For the text-containing cell, return its midpoint in [X, Y] coordinate format. 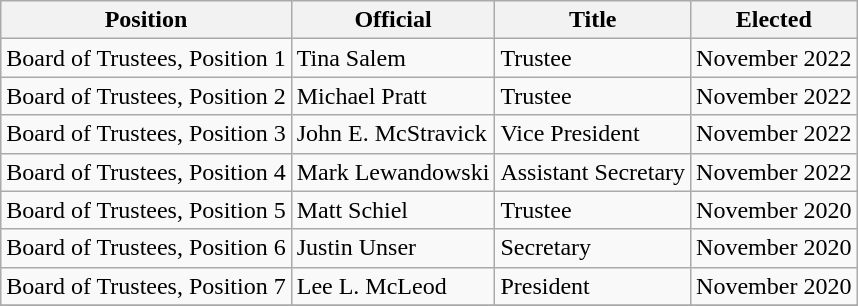
Justin Unser [393, 248]
Board of Trustees, Position 3 [146, 134]
Michael Pratt [393, 96]
Board of Trustees, Position 2 [146, 96]
Lee L. McLeod [393, 286]
Elected [774, 20]
Board of Trustees, Position 5 [146, 210]
Tina Salem [393, 58]
Board of Trustees, Position 1 [146, 58]
Assistant Secretary [593, 172]
Secretary [593, 248]
Vice President [593, 134]
Board of Trustees, Position 7 [146, 286]
Position [146, 20]
Title [593, 20]
President [593, 286]
Board of Trustees, Position 6 [146, 248]
Official [393, 20]
Matt Schiel [393, 210]
John E. McStravick [393, 134]
Mark Lewandowski [393, 172]
Board of Trustees, Position 4 [146, 172]
